Locate the cell with the specified text and output its (x, y) center coordinate. 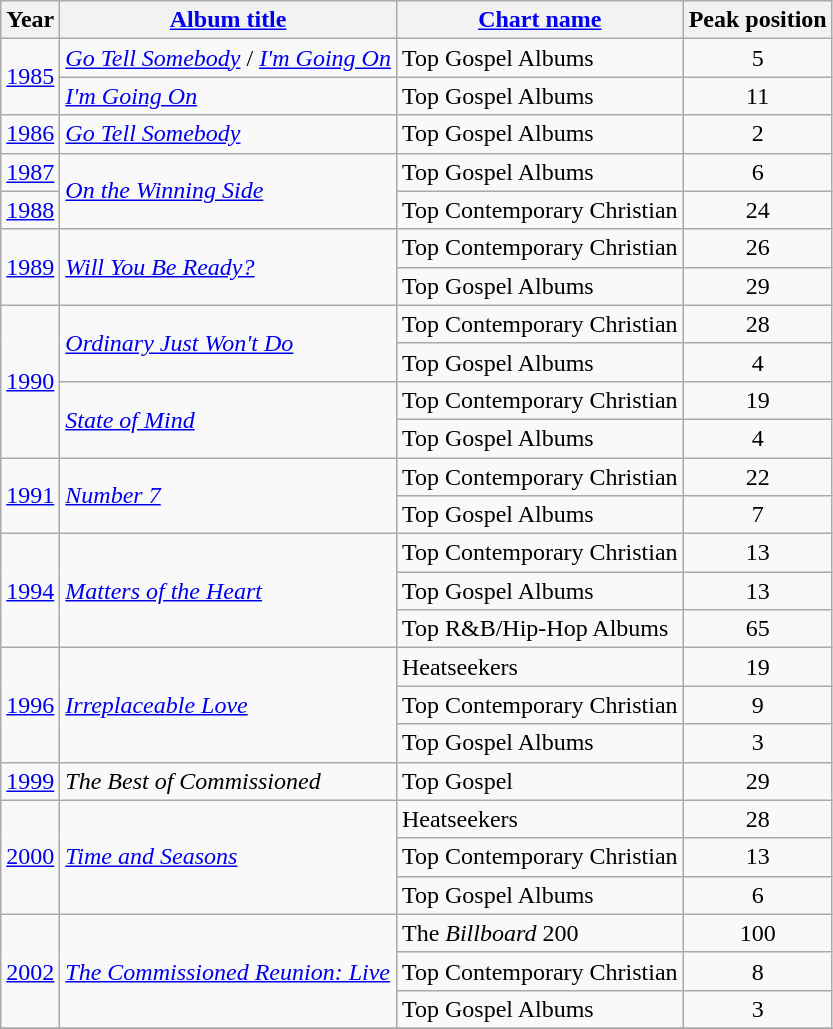
1996 (30, 705)
Year (30, 20)
Go Tell Somebody (228, 134)
Chart name (540, 20)
2 (758, 134)
2000 (30, 857)
Top Gospel (540, 781)
The Best of Commissioned (228, 781)
24 (758, 210)
The Billboard 200 (540, 933)
1990 (30, 381)
I'm Going On (228, 96)
9 (758, 705)
1989 (30, 267)
8 (758, 971)
State of Mind (228, 419)
5 (758, 58)
1999 (30, 781)
1986 (30, 134)
100 (758, 933)
65 (758, 629)
Top R&B/Hip-Hop Albums (540, 629)
Will You Be Ready? (228, 267)
1988 (30, 210)
22 (758, 477)
1987 (30, 172)
2002 (30, 971)
11 (758, 96)
Irreplaceable Love (228, 705)
The Commissioned Reunion: Live (228, 971)
1991 (30, 496)
On the Winning Side (228, 191)
1985 (30, 77)
Time and Seasons (228, 857)
Peak position (758, 20)
7 (758, 515)
Go Tell Somebody / I'm Going On (228, 58)
Ordinary Just Won't Do (228, 343)
26 (758, 248)
1994 (30, 591)
Number 7 (228, 496)
Album title (228, 20)
Matters of the Heart (228, 591)
